From the cell containing the given text, extract its center point as (X, Y) coordinate. 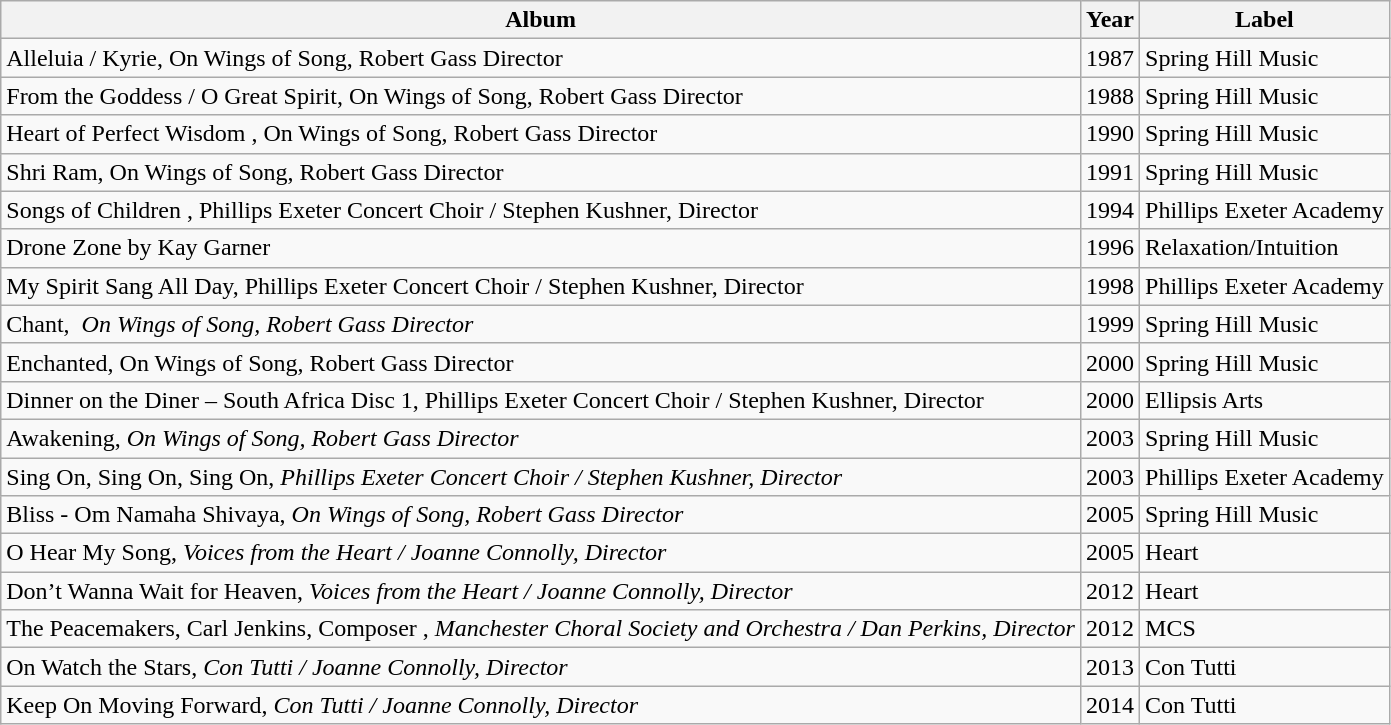
Relaxation/Intuition (1265, 248)
Heart of Perfect Wisdom , On Wings of Song, Robert Gass Director (541, 134)
Dinner on the Diner – South Africa Disc 1, Phillips Exeter Concert Choir / Stephen Kushner, Director (541, 400)
My Spirit Sang All Day, Phillips Exeter Concert Choir / Stephen Kushner, Director (541, 286)
O Hear My Song, Voices from the Heart / Joanne Connolly, Director (541, 553)
1999 (1110, 324)
Shri Ram, On Wings of Song, Robert Gass Director (541, 172)
Keep On Moving Forward, Con Tutti / Joanne Connolly, Director (541, 705)
Don’t Wanna Wait for Heaven, Voices from the Heart / Joanne Connolly, Director (541, 591)
1988 (1110, 96)
On Watch the Stars, Con Tutti / Joanne Connolly, Director (541, 667)
Bliss - Om Namaha Shivaya, On Wings of Song, Robert Gass Director (541, 515)
Album (541, 20)
1996 (1110, 248)
MCS (1265, 629)
Chant, On Wings of Song, Robert Gass Director (541, 324)
Label (1265, 20)
Drone Zone by Kay Garner (541, 248)
Sing On, Sing On, Sing On, Phillips Exeter Concert Choir / Stephen Kushner, Director (541, 477)
1987 (1110, 58)
Enchanted, On Wings of Song, Robert Gass Director (541, 362)
1998 (1110, 286)
1994 (1110, 210)
1991 (1110, 172)
2014 (1110, 705)
Alleluia / Kyrie, On Wings of Song, Robert Gass Director (541, 58)
Songs of Children , Phillips Exeter Concert Choir / Stephen Kushner, Director (541, 210)
Ellipsis Arts (1265, 400)
The Peacemakers, Carl Jenkins, Composer , Manchester Choral Society and Orchestra / Dan Perkins, Director (541, 629)
Awakening, On Wings of Song, Robert Gass Director (541, 438)
1990 (1110, 134)
2013 (1110, 667)
From the Goddess / O Great Spirit, On Wings of Song, Robert Gass Director (541, 96)
Year (1110, 20)
